From the cell containing the given text, extract its center point as [x, y] coordinate. 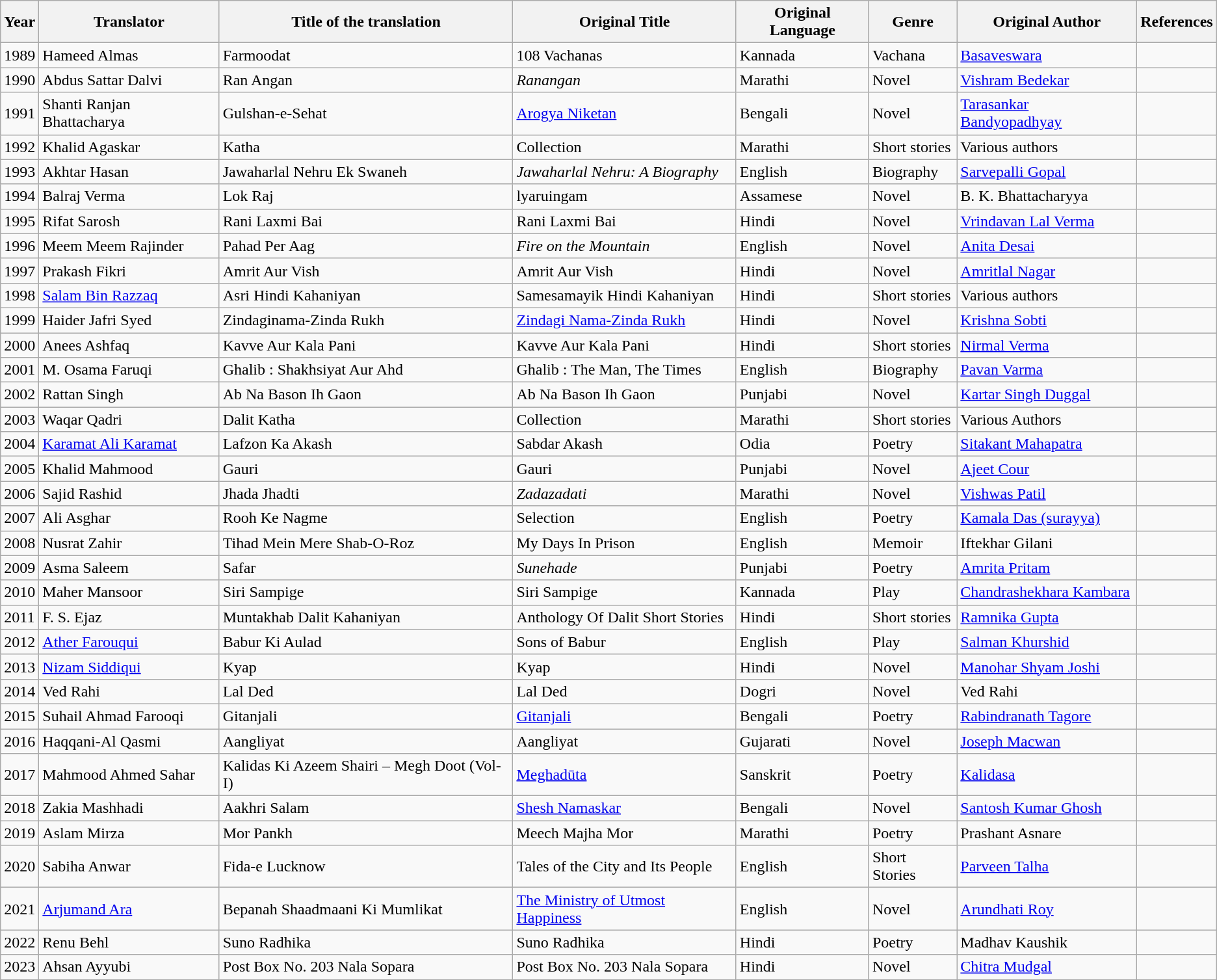
Jawaharlal Nehru Ek Swaneh [366, 172]
Zadazadati [624, 494]
Babur Ki Aulad [366, 642]
Original Title [624, 22]
Ramnika Gupta [1047, 617]
Sabdar Akash [624, 444]
Haqqani-Al Qasmi [129, 741]
Waqar Qadri [129, 419]
Suhail Ahmad Farooqi [129, 716]
Nizam Siddiqui [129, 667]
Kartar Singh Duggal [1047, 395]
Prashant Asnare [1047, 833]
2010 [20, 592]
2009 [20, 568]
Anthology Of Dalit Short Stories [624, 617]
Original Language [802, 22]
lyaruingam [624, 196]
1995 [20, 221]
Chandrashekhara Kambara [1047, 592]
Parveen Talha [1047, 866]
2003 [20, 419]
Muntakhab Dalit Kahaniyan [366, 617]
Vishram Bedekar [1047, 80]
2017 [20, 775]
2000 [20, 345]
2015 [20, 716]
Anita Desai [1047, 246]
Kalidasa [1047, 775]
Chitra Mudgal [1047, 967]
2008 [20, 543]
Sajid Rashid [129, 494]
M. Osama Faruqi [129, 370]
Basaveswara [1047, 55]
Meghadūta [624, 775]
Shanti Ranjan Bhattacharya [129, 113]
1989 [20, 55]
Short Stories [913, 866]
1997 [20, 271]
2018 [20, 808]
2002 [20, 395]
Zakia Mashhadi [129, 808]
1990 [20, 80]
Tihad Mein Mere Shab-O-Roz [366, 543]
Asma Saleem [129, 568]
2023 [20, 967]
Zindagi Nama-Zinda Rukh [624, 320]
Krishna Sobti [1047, 320]
Abdus Sattar Dalvi [129, 80]
Memoir [913, 543]
Anees Ashfaq [129, 345]
Salam Bin Razzaq [129, 295]
Lok Raj [366, 196]
1993 [20, 172]
Farmoodat [366, 55]
Meem Meem Rajinder [129, 246]
2022 [20, 942]
Prakash Fikri [129, 271]
Tales of the City and Its People [624, 866]
Translator [129, 22]
Nusrat Zahir [129, 543]
Santosh Kumar Ghosh [1047, 808]
2021 [20, 909]
Assamese [802, 196]
Ali Asghar [129, 518]
Zindaginama-Zinda Rukh [366, 320]
Ahsan Ayyubi [129, 967]
Madhav Kaushik [1047, 942]
Ranangan [624, 80]
Bepanah Shaadmaani Ki Mumlikat [366, 909]
Selection [624, 518]
2005 [20, 469]
Mor Pankh [366, 833]
Rabindranath Tagore [1047, 716]
Rifat Sarosh [129, 221]
1992 [20, 147]
2016 [20, 741]
Aakhri Salam [366, 808]
1999 [20, 320]
1994 [20, 196]
Gulshan-e-Sehat [366, 113]
1991 [20, 113]
Sarvepalli Gopal [1047, 172]
Arundhati Roy [1047, 909]
Vrindavan Lal Verma [1047, 221]
Lafzon Ka Akash [366, 444]
Renu Behl [129, 942]
Safar [366, 568]
Iftekhar Gilani [1047, 543]
2001 [20, 370]
Tarasankar Bandyopadhyay [1047, 113]
Shesh Namaskar [624, 808]
2012 [20, 642]
Kamala Das (surayya) [1047, 518]
Odia [802, 444]
Rooh Ke Nagme [366, 518]
Vishwas Patil [1047, 494]
Meech Majha Mor [624, 833]
Ghalib : The Man, The Times [624, 370]
2014 [20, 691]
2019 [20, 833]
Ghalib : Shakhsiyat Aur Ahd [366, 370]
Sitakant Mahapatra [1047, 444]
Kalidas Ki Azeem Shairi – Megh Doot (Vol-I) [366, 775]
Mahmood Ahmed Sahar [129, 775]
Gujarati [802, 741]
Fire on the Mountain [624, 246]
Amrita Pritam [1047, 568]
Sabiha Anwar [129, 866]
Dalit Katha [366, 419]
F. S. Ejaz [129, 617]
The Ministry of Utmost Happiness [624, 909]
Manohar Shyam Joshi [1047, 667]
Pahad Per Aag [366, 246]
Khalid Agaskar [129, 147]
1996 [20, 246]
Ran Angan [366, 80]
Title of the translation [366, 22]
Katha [366, 147]
Ajeet Cour [1047, 469]
Pavan Varma [1047, 370]
Vachana [913, 55]
Rattan Singh [129, 395]
Aslam Mirza [129, 833]
Sons of Babur [624, 642]
Khalid Mahmood [129, 469]
Nirmal Verma [1047, 345]
Samesamayik Hindi Kahaniyan [624, 295]
2011 [20, 617]
108 Vachanas [624, 55]
Asri Hindi Kahaniyan [366, 295]
Sanskrit [802, 775]
Jhada Jhadti [366, 494]
2020 [20, 866]
2013 [20, 667]
2004 [20, 444]
B. K. Bhattacharyya [1047, 196]
Sunehade [624, 568]
1998 [20, 295]
Original Author [1047, 22]
References [1177, 22]
Various Authors [1047, 419]
Ather Farouqui [129, 642]
Fida-e Lucknow [366, 866]
Joseph Macwan [1047, 741]
Jawaharlal Nehru: A Biography [624, 172]
My Days In Prison [624, 543]
Amritlal Nagar [1047, 271]
Arjumand Ara [129, 909]
Dogri [802, 691]
Salman Khurshid [1047, 642]
2007 [20, 518]
Arogya Niketan [624, 113]
Karamat Ali Karamat [129, 444]
Maher Mansoor [129, 592]
Hameed Almas [129, 55]
Balraj Verma [129, 196]
Genre [913, 22]
Akhtar Hasan [129, 172]
Year [20, 22]
2006 [20, 494]
Haider Jafri Syed [129, 320]
